From the cell containing the given text, extract its center point as (X, Y) coordinate. 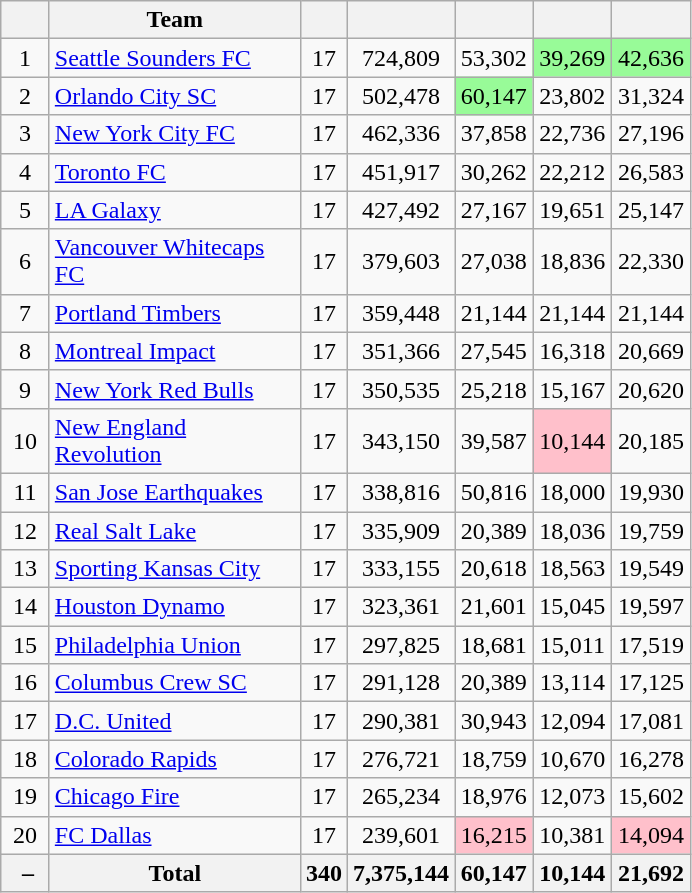
16,318 (572, 351)
15,602 (652, 797)
18,681 (494, 645)
53,302 (494, 58)
19,549 (652, 569)
18,976 (494, 797)
15,167 (572, 389)
290,381 (400, 721)
Philadelphia Union (174, 645)
15 (26, 645)
502,478 (400, 96)
427,492 (400, 210)
19,651 (572, 210)
18,563 (572, 569)
22,212 (572, 172)
18,836 (572, 262)
17,519 (652, 645)
18 (26, 759)
13,114 (572, 683)
27,545 (494, 351)
25,218 (494, 389)
379,603 (400, 262)
30,943 (494, 721)
19,759 (652, 531)
297,825 (400, 645)
7 (26, 313)
451,917 (400, 172)
Seattle Sounders FC (174, 58)
Orlando City SC (174, 96)
50,816 (494, 492)
27,167 (494, 210)
10,381 (572, 835)
18,036 (572, 531)
New York City FC (174, 134)
FC Dallas (174, 835)
16,278 (652, 759)
Sporting Kansas City (174, 569)
351,366 (400, 351)
Columbus Crew SC (174, 683)
D.C. United (174, 721)
359,448 (400, 313)
20,185 (652, 440)
22,736 (572, 134)
13 (26, 569)
11 (26, 492)
335,909 (400, 531)
27,038 (494, 262)
19,930 (652, 492)
340 (324, 873)
16,215 (494, 835)
12,094 (572, 721)
21,692 (652, 873)
1 (26, 58)
5 (26, 210)
19 (26, 797)
265,234 (400, 797)
30,262 (494, 172)
8 (26, 351)
276,721 (400, 759)
9 (26, 389)
6 (26, 262)
– (26, 873)
239,601 (400, 835)
350,535 (400, 389)
21,601 (494, 607)
Houston Dynamo (174, 607)
12,073 (572, 797)
Colorado Rapids (174, 759)
18,000 (572, 492)
Montreal Impact (174, 351)
San Jose Earthquakes (174, 492)
10 (26, 440)
New England Revolution (174, 440)
462,336 (400, 134)
343,150 (400, 440)
12 (26, 531)
22,330 (652, 262)
Vancouver Whitecaps FC (174, 262)
39,587 (494, 440)
7,375,144 (400, 873)
Total (174, 873)
3 (26, 134)
Real Salt Lake (174, 531)
14,094 (652, 835)
4 (26, 172)
291,128 (400, 683)
39,269 (572, 58)
26,583 (652, 172)
23,802 (572, 96)
Chicago Fire (174, 797)
20,620 (652, 389)
15,011 (572, 645)
25,147 (652, 210)
15,045 (572, 607)
17,125 (652, 683)
20,669 (652, 351)
37,858 (494, 134)
724,809 (400, 58)
333,155 (400, 569)
New York Red Bulls (174, 389)
20 (26, 835)
2 (26, 96)
Team (174, 20)
27,196 (652, 134)
17,081 (652, 721)
LA Galaxy (174, 210)
10,670 (572, 759)
18,759 (494, 759)
42,636 (652, 58)
323,361 (400, 607)
Toronto FC (174, 172)
31,324 (652, 96)
Portland Timbers (174, 313)
16 (26, 683)
338,816 (400, 492)
20,618 (494, 569)
19,597 (652, 607)
14 (26, 607)
